Identify which cell holds the provided text, then report its (x, y) central coordinate. 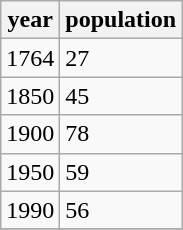
year (30, 20)
population (121, 20)
1900 (30, 134)
27 (121, 58)
1950 (30, 172)
1850 (30, 96)
59 (121, 172)
45 (121, 96)
78 (121, 134)
56 (121, 210)
1990 (30, 210)
1764 (30, 58)
